Provide the [x, y] coordinate of the cell's center where the given text is located.  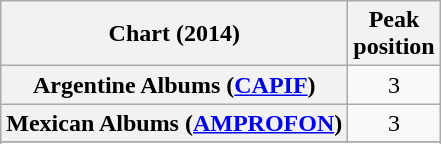
Argentine Albums (CAPIF) [174, 85]
Chart (2014) [174, 34]
Peakposition [394, 34]
Mexican Albums (AMPROFON) [174, 123]
